Identify which cell holds the provided text, then report its [X, Y] central coordinate. 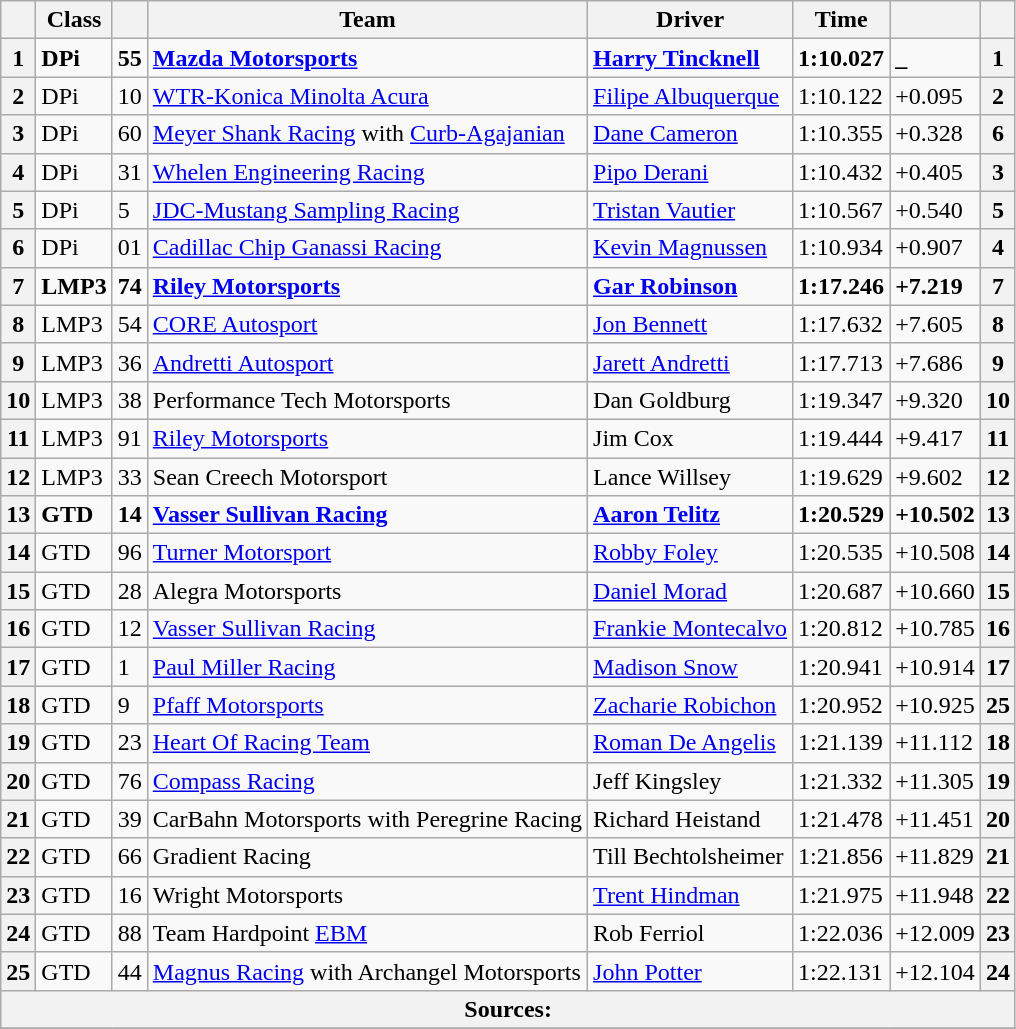
74 [130, 286]
_ [936, 58]
1:20.941 [842, 667]
Jeff Kingsley [690, 781]
1:10.122 [842, 96]
Rob Ferriol [690, 933]
+10.785 [936, 629]
+0.540 [936, 210]
Performance Tech Motorsports [367, 400]
JDC-Mustang Sampling Racing [367, 210]
1:10.027 [842, 58]
Filipe Albuquerque [690, 96]
Jarett Andretti [690, 362]
+11.451 [936, 819]
36 [130, 362]
+12.009 [936, 933]
1:10.355 [842, 134]
Lance Willsey [690, 477]
+9.417 [936, 438]
Richard Heistand [690, 819]
Class [74, 20]
1:20.812 [842, 629]
Compass Racing [367, 781]
Cadillac Chip Ganassi Racing [367, 248]
Jim Cox [690, 438]
1:17.246 [842, 286]
31 [130, 172]
+0.328 [936, 134]
Wright Motorsports [367, 895]
Aaron Telitz [690, 515]
28 [130, 591]
1:17.632 [842, 324]
+11.948 [936, 895]
Paul Miller Racing [367, 667]
1:20.687 [842, 591]
+7.686 [936, 362]
WTR-Konica Minolta Acura [367, 96]
Robby Foley [690, 553]
91 [130, 438]
Pipo Derani [690, 172]
Meyer Shank Racing with Curb-Agajanian [367, 134]
Dane Cameron [690, 134]
Dan Goldburg [690, 400]
Daniel Morad [690, 591]
Till Bechtolsheimer [690, 857]
+12.104 [936, 971]
+0.095 [936, 96]
55 [130, 58]
Roman De Angelis [690, 743]
+11.112 [936, 743]
Gradient Racing [367, 857]
66 [130, 857]
1:19.444 [842, 438]
1:10.432 [842, 172]
John Potter [690, 971]
CarBahn Motorsports with Peregrine Racing [367, 819]
Kevin Magnussen [690, 248]
60 [130, 134]
Zacharie Robichon [690, 705]
Gar Robinson [690, 286]
44 [130, 971]
33 [130, 477]
+11.829 [936, 857]
Alegra Motorsports [367, 591]
Pfaff Motorsports [367, 705]
+11.305 [936, 781]
1:20.535 [842, 553]
01 [130, 248]
+0.907 [936, 248]
Madison Snow [690, 667]
Trent Hindman [690, 895]
Harry Tincknell [690, 58]
1:19.347 [842, 400]
+10.508 [936, 553]
38 [130, 400]
1:22.036 [842, 933]
1:20.952 [842, 705]
+10.914 [936, 667]
1:21.975 [842, 895]
39 [130, 819]
Heart Of Racing Team [367, 743]
88 [130, 933]
+10.660 [936, 591]
Magnus Racing with Archangel Motorsports [367, 971]
96 [130, 553]
Team [367, 20]
76 [130, 781]
1:10.567 [842, 210]
Driver [690, 20]
+7.605 [936, 324]
Mazda Motorsports [367, 58]
Tristan Vautier [690, 210]
1:10.934 [842, 248]
1:21.139 [842, 743]
Frankie Montecalvo [690, 629]
1:20.529 [842, 515]
Jon Bennett [690, 324]
+9.320 [936, 400]
Sean Creech Motorsport [367, 477]
Sources: [508, 1009]
Whelen Engineering Racing [367, 172]
+0.405 [936, 172]
1:22.131 [842, 971]
1:17.713 [842, 362]
1:21.478 [842, 819]
+10.502 [936, 515]
54 [130, 324]
1:21.856 [842, 857]
1:19.629 [842, 477]
1:21.332 [842, 781]
Time [842, 20]
Team Hardpoint EBM [367, 933]
Turner Motorsport [367, 553]
Andretti Autosport [367, 362]
CORE Autosport [367, 324]
+9.602 [936, 477]
+10.925 [936, 705]
+7.219 [936, 286]
